Output the (x, y) coordinate of the center of the cell containing the given text.  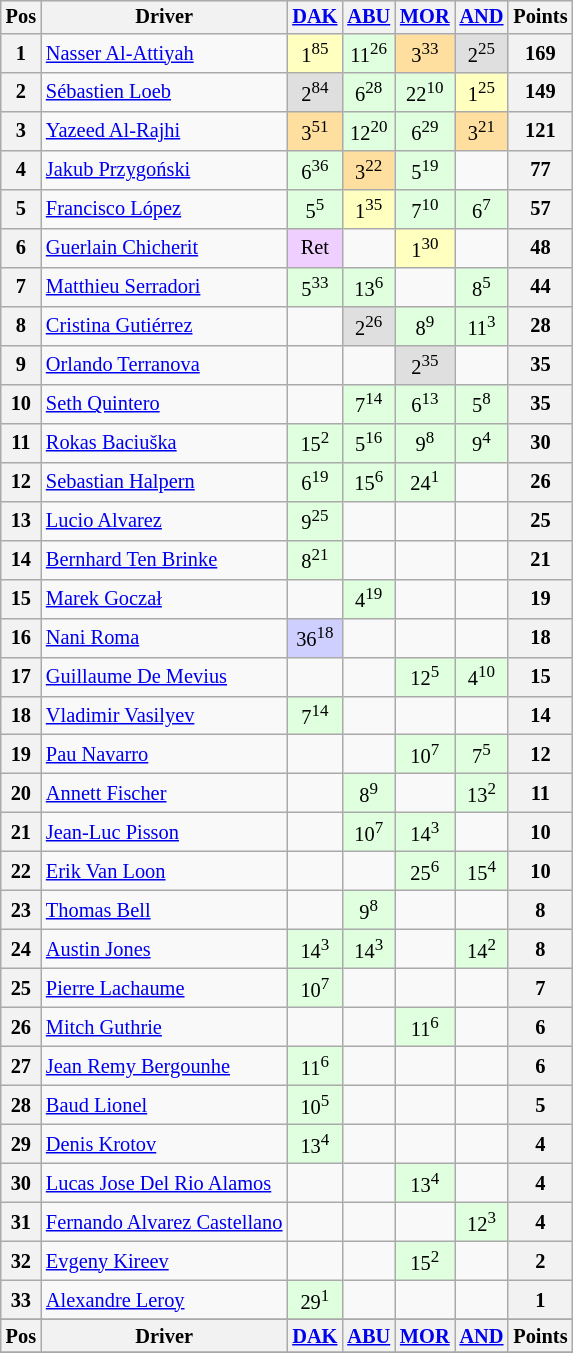
256 (425, 872)
Baud Lionel (164, 1106)
925 (314, 520)
Nani Roma (164, 638)
2210 (425, 92)
27 (21, 1066)
9 (21, 364)
149 (540, 92)
629 (425, 132)
333 (425, 54)
291 (314, 1300)
Thomas Bell (164, 910)
Denis Krotov (164, 1144)
241 (425, 482)
16 (21, 638)
619 (314, 482)
44 (540, 288)
Rokas Baciuška (164, 442)
533 (314, 288)
519 (425, 170)
185 (314, 54)
33 (21, 1300)
225 (482, 54)
135 (368, 210)
57 (540, 210)
321 (482, 132)
154 (482, 872)
20 (21, 794)
24 (21, 950)
Jean-Luc Pisson (164, 832)
Fernando Alvarez Castellano (164, 1222)
31 (21, 1222)
113 (482, 326)
130 (425, 248)
105 (314, 1106)
67 (482, 210)
351 (314, 132)
85 (482, 288)
Guerlain Chicherit (164, 248)
Lucas Jose Del Rio Alamos (164, 1182)
Sebastian Halpern (164, 482)
1220 (368, 132)
121 (540, 132)
58 (482, 404)
235 (425, 364)
13 (21, 520)
226 (368, 326)
32 (21, 1260)
Jakub Przygoński (164, 170)
Jean Remy Bergounhe (164, 1066)
Orlando Terranova (164, 364)
1126 (368, 54)
322 (368, 170)
410 (482, 676)
123 (482, 1222)
419 (368, 598)
Ret (314, 248)
628 (368, 92)
75 (482, 754)
636 (314, 170)
Evgeny Kireev (164, 1260)
613 (425, 404)
23 (21, 910)
Alexandre Leroy (164, 1300)
Lucio Alvarez (164, 520)
3618 (314, 638)
48 (540, 248)
132 (482, 794)
Annett Fischer (164, 794)
Nasser Al-Attiyah (164, 54)
Guillaume De Mevius (164, 676)
Erik Van Loon (164, 872)
29 (21, 1144)
284 (314, 92)
Sébastien Loeb (164, 92)
Seth Quintero (164, 404)
Francisco López (164, 210)
Yazeed Al-Rajhi (164, 132)
821 (314, 560)
156 (368, 482)
Matthieu Serradori (164, 288)
22 (21, 872)
17 (21, 676)
Vladimir Vasilyev (164, 716)
710 (425, 210)
Mitch Guthrie (164, 1028)
Austin Jones (164, 950)
Cristina Gutiérrez (164, 326)
169 (540, 54)
Pau Navarro (164, 754)
55 (314, 210)
142 (482, 950)
516 (368, 442)
Marek Goczał (164, 598)
94 (482, 442)
3 (21, 132)
77 (540, 170)
136 (368, 288)
Bernhard Ten Brinke (164, 560)
Pierre Lachaume (164, 988)
